Determine the [X, Y] coordinate at the center of the cell enclosing the given text.  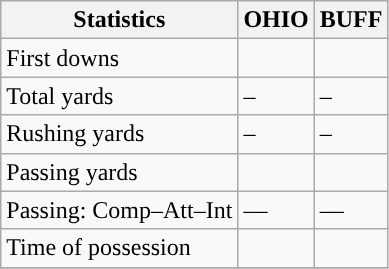
OHIO [276, 20]
Time of possession [120, 248]
Statistics [120, 20]
Total yards [120, 96]
First downs [120, 58]
Passing yards [120, 172]
BUFF [351, 20]
Rushing yards [120, 134]
Passing: Comp–Att–Int [120, 210]
